Pinpoint the cell where the given text exists, returning its (X, Y) midpoint coordinate. 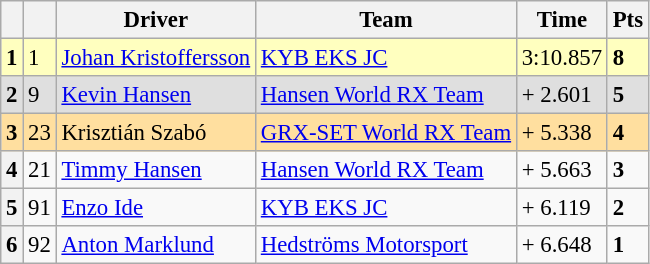
3:10.857 (562, 58)
+ 2.601 (562, 95)
Pts (628, 20)
+ 5.338 (562, 133)
8 (628, 58)
9 (40, 95)
6 (12, 245)
GRX-SET World RX Team (386, 133)
92 (40, 245)
Timmy Hansen (156, 170)
Enzo Ide (156, 208)
+ 6.119 (562, 208)
+ 6.648 (562, 245)
Kevin Hansen (156, 95)
21 (40, 170)
Team (386, 20)
+ 5.663 (562, 170)
23 (40, 133)
Driver (156, 20)
Krisztián Szabó (156, 133)
Time (562, 20)
91 (40, 208)
Anton Marklund (156, 245)
Hedströms Motorsport (386, 245)
Johan Kristoffersson (156, 58)
